For the text-containing cell, return its midpoint in [x, y] coordinate format. 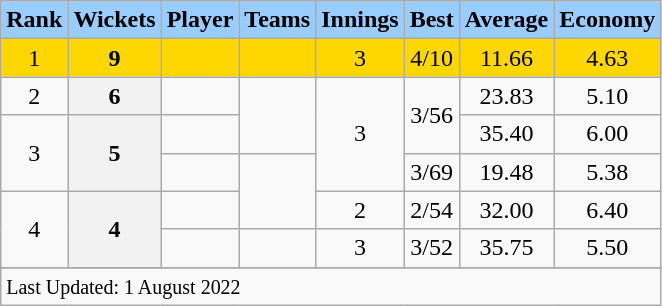
Teams [278, 20]
3/69 [432, 172]
19.48 [506, 172]
5 [114, 153]
9 [114, 58]
Player [200, 20]
Last Updated: 1 August 2022 [331, 286]
4/10 [432, 58]
23.83 [506, 96]
3/56 [432, 115]
1 [34, 58]
3/52 [432, 248]
6.00 [608, 134]
5.38 [608, 172]
Wickets [114, 20]
Economy [608, 20]
6 [114, 96]
35.75 [506, 248]
5.10 [608, 96]
2/54 [432, 210]
Best [432, 20]
4.63 [608, 58]
32.00 [506, 210]
6.40 [608, 210]
Average [506, 20]
11.66 [506, 58]
35.40 [506, 134]
Innings [360, 20]
5.50 [608, 248]
Rank [34, 20]
